Scan for the cell matching the given text and deliver its [X, Y] coordinate at center. 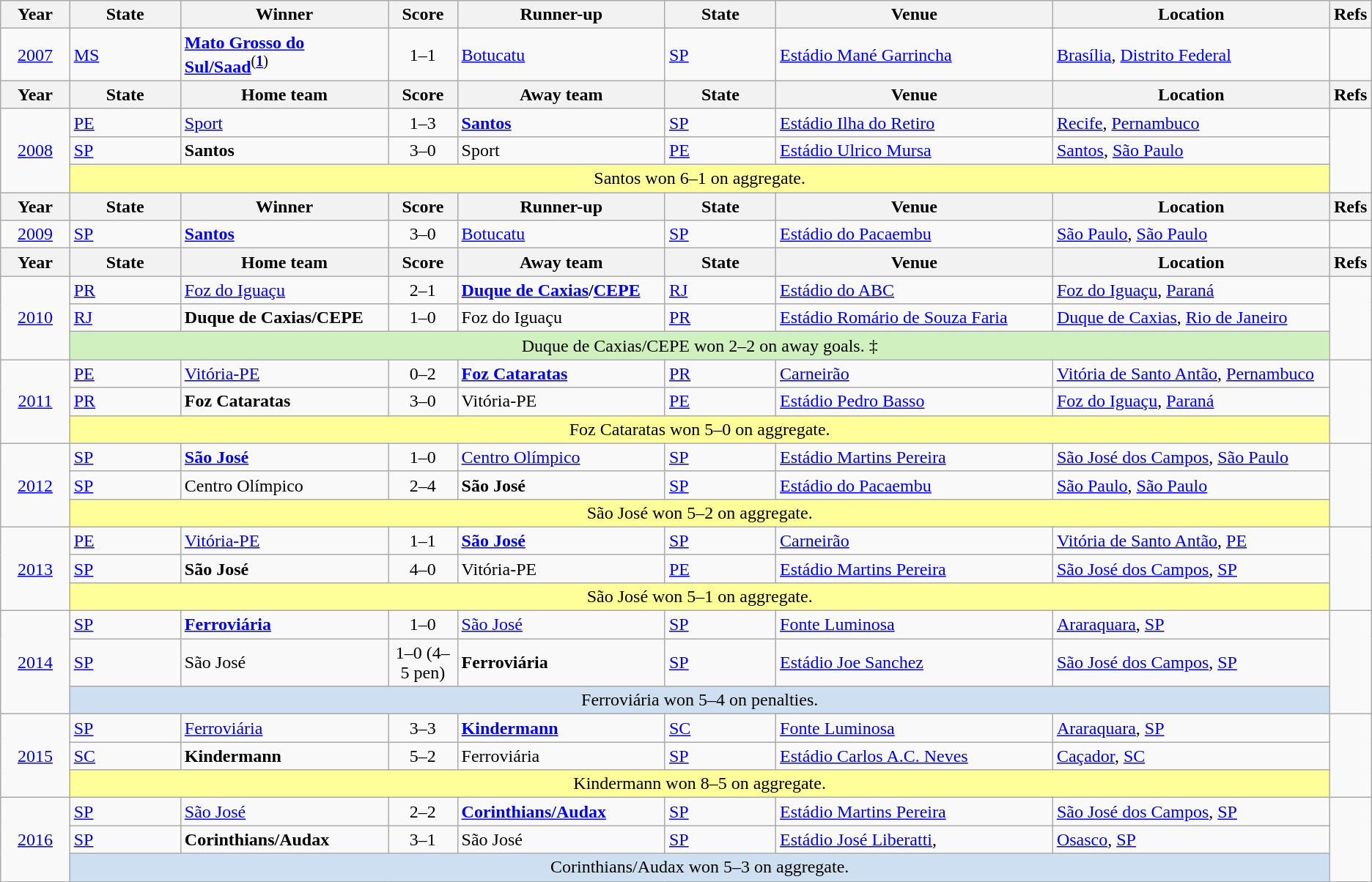
2007 [35, 55]
3–3 [423, 728]
São José dos Campos, São Paulo [1191, 457]
2–4 [423, 485]
2–1 [423, 290]
2008 [35, 150]
1–0 (4–5 pen) [423, 662]
Santos, São Paulo [1191, 150]
Estádio do ABC [915, 290]
Estádio Carlos A.C. Neves [915, 756]
2011 [35, 401]
São José won 5–2 on aggregate. [699, 513]
2016 [35, 840]
4–0 [423, 568]
2009 [35, 234]
3–1 [423, 840]
2015 [35, 756]
Estádio José Liberatti, [915, 840]
Kindermann won 8–5 on aggregate. [699, 784]
2010 [35, 318]
Estádio Mané Garrincha [915, 55]
Osasco, SP [1191, 840]
Estádio Ulrico Mursa [915, 150]
0–2 [423, 374]
2012 [35, 485]
2013 [35, 568]
Duque de Caxias, Rio de Janeiro [1191, 318]
Caçador, SC [1191, 756]
5–2 [423, 756]
Recife, Pernambuco [1191, 122]
Estádio Romário de Souza Faria [915, 318]
Vitória de Santo Antão, PE [1191, 541]
Estádio Pedro Basso [915, 401]
Brasília, Distrito Federal [1191, 55]
Ferroviária won 5–4 on penalties. [699, 700]
Duque de Caxias/CEPE won 2–2 on away goals. ‡ [699, 346]
Santos won 6–1 on aggregate. [699, 179]
2–2 [423, 812]
MS [125, 55]
Vitória de Santo Antão, Pernambuco [1191, 374]
Estádio Ilha do Retiro [915, 122]
2014 [35, 662]
Foz Cataratas won 5–0 on aggregate. [699, 429]
Estádio Joe Sanchez [915, 662]
1–3 [423, 122]
São José won 5–1 on aggregate. [699, 596]
Mato Grosso do Sul/Saad(1) [284, 55]
Corinthians/Audax won 5–3 on aggregate. [699, 867]
